Scan for the cell matching the given text and deliver its (X, Y) coordinate at center. 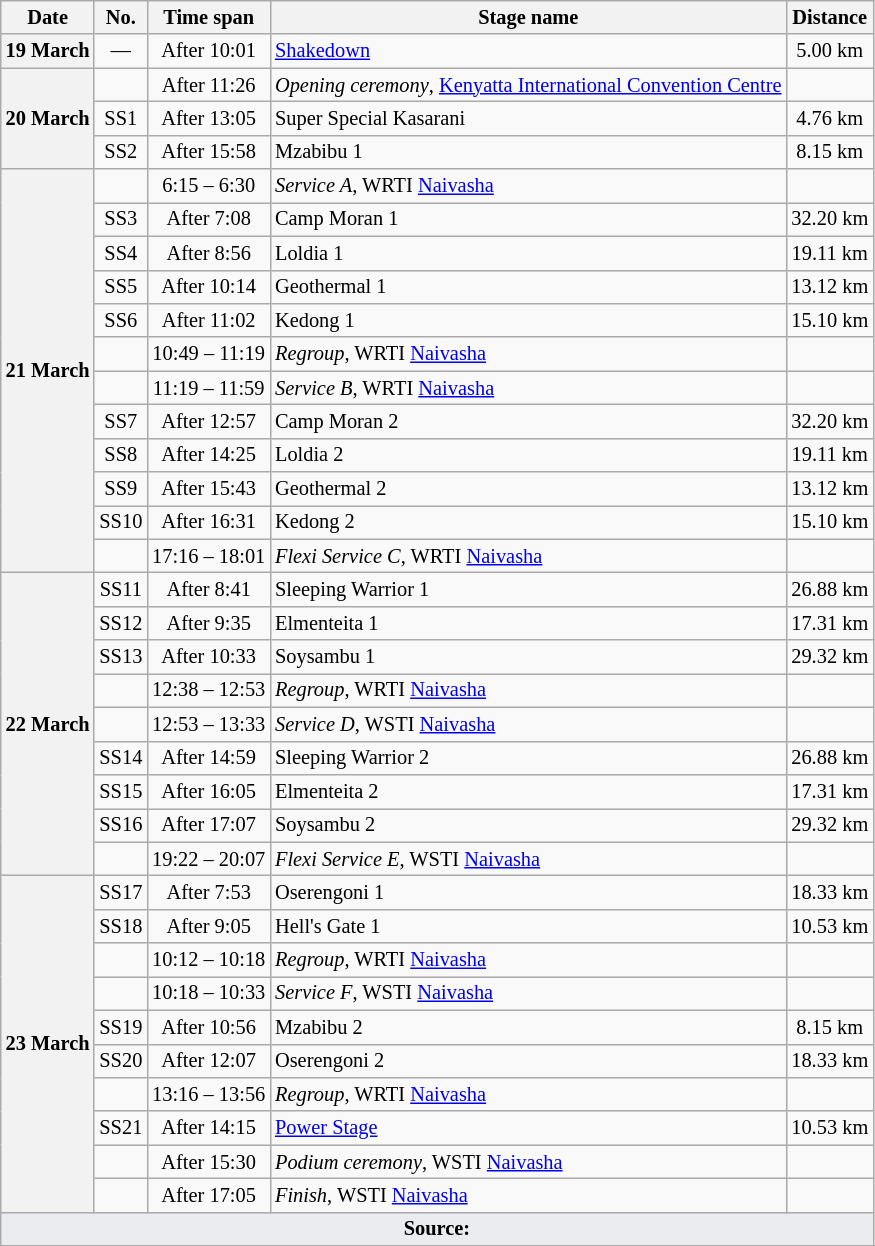
Camp Moran 1 (528, 219)
11:19 – 11:59 (208, 388)
Sleeping Warrior 1 (528, 589)
After 14:15 (208, 1128)
After 12:57 (208, 421)
After 11:02 (208, 320)
19 March (48, 51)
SS1 (120, 118)
After 10:56 (208, 1027)
Power Stage (528, 1128)
SS6 (120, 320)
19:22 – 20:07 (208, 859)
Date (48, 17)
SS12 (120, 623)
Service A, WRTI Naivasha (528, 186)
Podium ceremony, WSTI Naivasha (528, 1162)
Stage name (528, 17)
SS4 (120, 253)
Opening ceremony, Kenyatta International Convention Centre (528, 85)
After 8:56 (208, 253)
After 9:05 (208, 926)
After 8:41 (208, 589)
After 15:58 (208, 152)
SS5 (120, 287)
After 16:05 (208, 791)
SS2 (120, 152)
Service B, WRTI Naivasha (528, 388)
SS10 (120, 522)
Kedong 1 (528, 320)
No. (120, 17)
Super Special Kasarani (528, 118)
SS15 (120, 791)
SS7 (120, 421)
23 March (48, 1044)
SS16 (120, 825)
Distance (830, 17)
Flexi Service C, WRTI Naivasha (528, 556)
Flexi Service E, WSTI Naivasha (528, 859)
Service D, WSTI Naivasha (528, 724)
Elmenteita 2 (528, 791)
Service F, WSTI Naivasha (528, 993)
After 7:08 (208, 219)
After 15:43 (208, 489)
Loldia 1 (528, 253)
Loldia 2 (528, 455)
SS14 (120, 758)
Shakedown (528, 51)
After 7:53 (208, 892)
After 12:07 (208, 1061)
SS13 (120, 657)
After 10:33 (208, 657)
After 10:14 (208, 287)
6:15 – 6:30 (208, 186)
Source: (437, 1229)
Oserengoni 2 (528, 1061)
After 11:26 (208, 85)
After 16:31 (208, 522)
Elmenteita 1 (528, 623)
After 17:07 (208, 825)
21 March (48, 371)
Camp Moran 2 (528, 421)
Soysambu 1 (528, 657)
Geothermal 1 (528, 287)
SS21 (120, 1128)
12:53 – 13:33 (208, 724)
17:16 – 18:01 (208, 556)
10:18 – 10:33 (208, 993)
— (120, 51)
Mzabibu 2 (528, 1027)
Oserengoni 1 (528, 892)
Geothermal 2 (528, 489)
After 15:30 (208, 1162)
10:49 – 11:19 (208, 354)
12:38 – 12:53 (208, 690)
Kedong 2 (528, 522)
After 14:59 (208, 758)
SS9 (120, 489)
SS11 (120, 589)
After 14:25 (208, 455)
SS8 (120, 455)
After 10:01 (208, 51)
13:16 – 13:56 (208, 1094)
After 17:05 (208, 1195)
After 13:05 (208, 118)
SS20 (120, 1061)
10:12 – 10:18 (208, 960)
SS19 (120, 1027)
4.76 km (830, 118)
22 March (48, 724)
20 March (48, 118)
SS18 (120, 926)
Time span (208, 17)
Soysambu 2 (528, 825)
SS17 (120, 892)
Hell's Gate 1 (528, 926)
After 9:35 (208, 623)
SS3 (120, 219)
5.00 km (830, 51)
Finish, WSTI Naivasha (528, 1195)
Sleeping Warrior 2 (528, 758)
Mzabibu 1 (528, 152)
